Search for the cell housing the specified text and yield its (x, y) center coordinate. 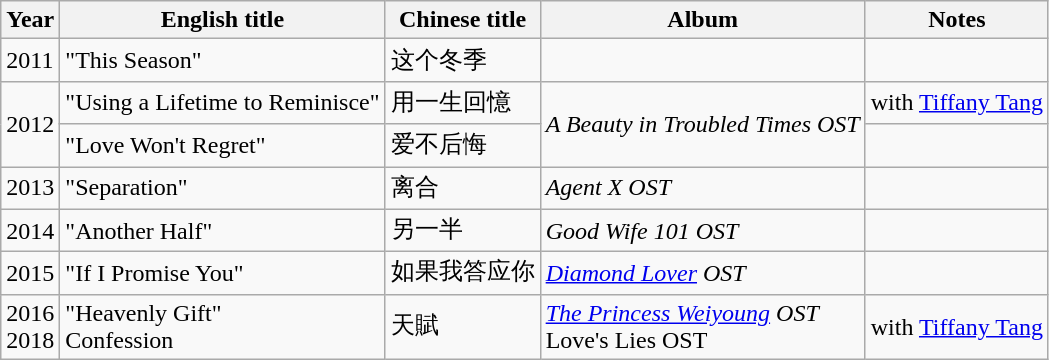
"If I Promise You" (222, 274)
A Beauty in Troubled Times OST (702, 124)
Notes (956, 20)
"Heavenly Gift"Confession (222, 326)
The Princess Weiyoung OSTLove's Lies OST (702, 326)
English title (222, 20)
2011 (30, 60)
Album (702, 20)
"This Season" (222, 60)
Agent X OST (702, 188)
离合 (462, 188)
天賦 (462, 326)
2014 (30, 230)
另一半 (462, 230)
"Love Won't Regret" (222, 146)
Chinese title (462, 20)
用一生回憶 (462, 102)
如果我答应你 (462, 274)
2012 (30, 124)
"Another Half" (222, 230)
20162018 (30, 326)
Diamond Lover OST (702, 274)
"Using a Lifetime to Reminisce" (222, 102)
这个冬季 (462, 60)
"Separation" (222, 188)
2015 (30, 274)
爱不后悔 (462, 146)
Year (30, 20)
2013 (30, 188)
Good Wife 101 OST (702, 230)
